Return the [X, Y] coordinate for the center point of the cell that contains the specified text.  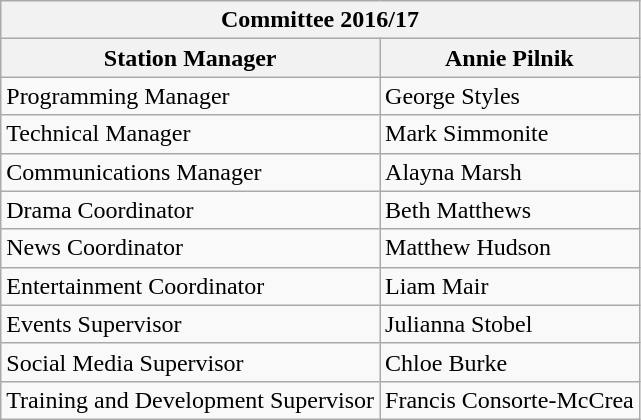
Chloe Burke [510, 362]
Communications Manager [190, 172]
Drama Coordinator [190, 210]
Station Manager [190, 58]
Programming Manager [190, 96]
Technical Manager [190, 134]
Events Supervisor [190, 324]
Mark Simmonite [510, 134]
Francis Consorte-McCrea [510, 400]
Beth Matthews [510, 210]
George Styles [510, 96]
Training and Development Supervisor [190, 400]
Entertainment Coordinator [190, 286]
News Coordinator [190, 248]
Annie Pilnik [510, 58]
Social Media Supervisor [190, 362]
Julianna Stobel [510, 324]
Alayna Marsh [510, 172]
Matthew Hudson [510, 248]
Liam Mair [510, 286]
Committee 2016/17 [320, 20]
